Extract the (x, y) coordinate from the center of the cell holding the provided text.  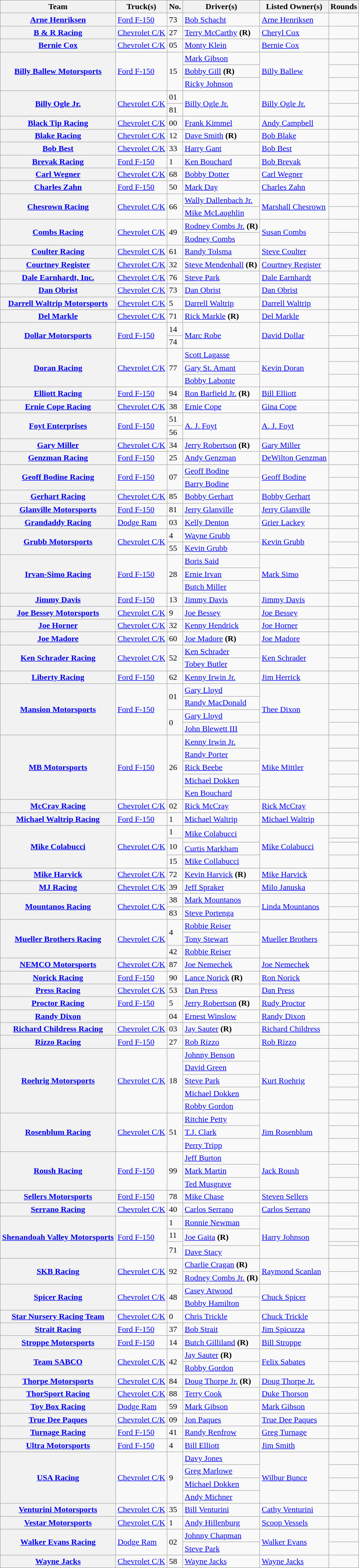
Sellers Motorsports (58, 1197)
Chris Trickle (221, 1316)
Jim Herrick (294, 677)
Steve Mendenhall (R) (221, 265)
62 (175, 677)
41 (175, 1433)
Ron Norick (294, 977)
Black Tip Racing (58, 123)
83 (175, 913)
Ron Barfield Jr. (R) (221, 394)
85 (175, 497)
ThorSport Racing (58, 1394)
55 (175, 548)
Jim Rosenblum (294, 1132)
99 (175, 1171)
Proctor Racing (58, 1003)
Butch Miller (221, 587)
Shenandoah Valley Motorsports (58, 1237)
Richard Childress Racing (58, 1029)
Jim Spicuzza (294, 1329)
56 (175, 432)
Joe Bessey Motorsports (58, 613)
Bob Blake (294, 135)
34 (175, 445)
Ted Musgrave (221, 1184)
87 (175, 964)
Ritchie Petty (221, 1119)
Harry Gant (221, 148)
Casey Atwood (221, 1291)
Dollar Motorsports (58, 335)
Cathy Venturini (294, 1510)
Rodney Combs (221, 239)
05 (175, 45)
Kelly Denton (221, 522)
Gary St. Amant (221, 368)
Randy Tolsma (221, 252)
Perry Tripp (221, 1145)
Dale Earnhardt (294, 277)
Grubb Motorsports (58, 542)
Terry McCarthy (R) (221, 33)
10 (175, 847)
Richard Childress (294, 1029)
Grandaddy Racing (58, 522)
Andy Hillenburg (221, 1523)
MJ Racing (58, 887)
Ernie Cope Racing (58, 406)
Walker Evans Racing (58, 1542)
Mark Simo (294, 574)
Mueller Brothers (294, 939)
00 (175, 123)
72 (175, 874)
Rick Markle (R) (221, 316)
Steven Sellers (294, 1197)
07 (175, 477)
Bobby Labonte (221, 381)
Jeff Spraker (221, 887)
Mark Mountanos (221, 900)
84 (175, 1381)
Rudy Proctor (294, 1003)
Mike Collabucci (221, 861)
Michael Waltrip Racing (58, 819)
Scott Lagasse (221, 355)
Monty Klein (221, 45)
Press Racing (58, 990)
Harry Johnson (294, 1237)
Ernie Irvan (221, 574)
Kenny Hendrick (221, 626)
92 (175, 1271)
Andy Campbell (294, 123)
Milo Januska (294, 887)
Bob Brevak (294, 162)
John Blewett III (221, 729)
88 (175, 1394)
Thee Dixon (294, 709)
Glanville Motorsports (58, 509)
Greg Marlowe (221, 1471)
Wayne Grubb (221, 535)
Bill Stroppe (294, 1342)
Susan Combs (294, 232)
Jim Smith (294, 1445)
Roush Racing (58, 1171)
Felix Sabates (294, 1361)
Irvan-Simo Racing (58, 574)
Dave Stacy (221, 1252)
Barry Bodine (221, 484)
Mansion Motorsports (58, 709)
Mark Martin (221, 1171)
Thorpe Motorsports (58, 1381)
Vestar Motorsports (58, 1523)
Truck(s) (141, 7)
Darrell Waltrip Motorsports (58, 303)
Serrano Racing (58, 1210)
60 (175, 639)
Mike Chase (221, 1197)
74 (175, 342)
Listed Owner(s) (294, 7)
Gerhart Racing (58, 497)
Rosenblum Racing (58, 1132)
Bobby Dotter (221, 174)
35 (175, 1510)
58 (175, 1561)
Ronnie Newman (221, 1222)
49 (175, 232)
Blake Racing (58, 135)
09 (175, 1420)
Jack Roush (294, 1171)
Kevin Doran (294, 368)
Chuck Trickle (294, 1316)
Boris Said (221, 561)
04 (175, 1016)
66 (175, 207)
Venturini Motorsports (58, 1510)
Linda Mountanos (294, 906)
Mountanos Racing (58, 906)
Rizzo Racing (58, 1042)
12 (175, 135)
Tobey Butler (221, 664)
Jeff Burton (221, 1158)
Foyt Enterprises (58, 426)
Billy Ballew Motorsports (58, 71)
Roehrig Motorsports (58, 1081)
Elliott Racing (58, 394)
Coulter Racing (58, 252)
Genzman Racing (58, 458)
Joe Madore (R) (221, 639)
94 (175, 394)
50 (175, 187)
Kurt Roehrig (294, 1081)
Terry Cook (221, 1394)
Wally Dallenbach Jr. (221, 200)
Ken Schrader Racing (58, 658)
13 (175, 600)
David Dollar (294, 335)
76 (175, 277)
28 (175, 574)
Butch Gilliland (R) (221, 1342)
78 (175, 1197)
Chuck Spicer (294, 1297)
53 (175, 990)
11 (175, 1235)
Mark Day (221, 187)
Brevak Racing (58, 162)
68 (175, 174)
Bobby Hamilton (221, 1303)
Driver(s) (221, 7)
Andy Michner (221, 1497)
26 (175, 767)
SKB Racing (58, 1271)
52 (175, 658)
T.J. Clark (221, 1132)
Cheryl Cox (294, 33)
Stroppe Motorsports (58, 1342)
Liberty Racing (58, 677)
Billy Ballew (294, 71)
39 (175, 887)
48 (175, 1297)
Norick Racing (58, 977)
Greg Turnage (294, 1433)
Doran Racing (58, 368)
MB Motorsports (58, 767)
DeWilton Genzman (294, 458)
Marshall Chesrown (294, 207)
90 (175, 977)
Randy MacDonald (221, 703)
Spicer Racing (58, 1297)
Strait Racing (58, 1329)
David Green (221, 1068)
Lance Norick (R) (221, 977)
B & R Racing (58, 33)
Star Nursery Racing Team (58, 1316)
Bob Strait (221, 1329)
Joe Gaita (R) (221, 1237)
Dale Earnhardt, Inc. (58, 277)
Rick Beebe (221, 767)
Duke Thorson (294, 1394)
Wilbur Bunce (294, 1478)
59 (175, 1407)
Mike Mittler (294, 767)
Rounds (344, 7)
Steve Portenga (221, 913)
Doug Thorpe Jr. (R) (221, 1381)
Randy Porter (221, 754)
18 (175, 1081)
Ricky Johnson (221, 84)
Steve Coulter (294, 252)
Mueller Brothers Racing (58, 939)
25 (175, 458)
Bob Schacht (221, 20)
Gina Cope (294, 406)
Team SABCO (58, 1361)
Frank Kimmel (221, 123)
Johnny Chapman (221, 1535)
61 (175, 252)
Dave Smith (R) (221, 135)
Doug Thorpe Jr. (294, 1381)
Curtis Markham (221, 849)
Mike McLaughlin (221, 213)
Combs Racing (58, 232)
Scoop Vessels (294, 1523)
Raymond Scanlan (294, 1271)
Davy Jones (221, 1458)
Ernie Cope (221, 406)
40 (175, 1210)
Grier Lackey (294, 522)
Andy Genzman (221, 458)
37 (175, 1329)
Turnage Racing (58, 1433)
77 (175, 368)
Jon Paques (221, 1420)
McCray Racing (58, 806)
Bobby Gill (R) (221, 71)
Ernest Winslow (221, 1016)
Marc Robe (221, 335)
Tony Stewart (221, 939)
Toy Box Racing (58, 1407)
Walker Evans (294, 1542)
Charlie Cragan (R) (221, 1265)
USA Racing (58, 1478)
Chesrown Racing (58, 207)
Geoff Bodine Racing (58, 477)
No. (175, 7)
Kevin Harvick (R) (221, 874)
NEMCO Motorsports (58, 964)
Ultra Motorsports (58, 1445)
Team (58, 7)
Bill Venturini (221, 1510)
33 (175, 148)
Randy Renfrow (221, 1433)
Johnny Benson (221, 1055)
